For the text-containing cell, return its midpoint in [x, y] coordinate format. 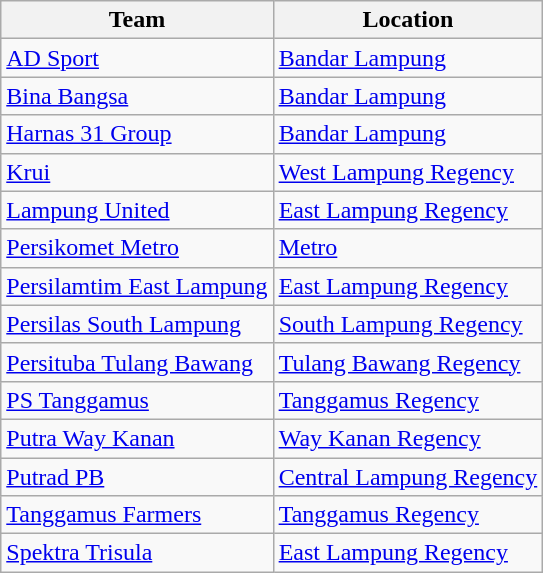
Putra Way Kanan [137, 438]
Metro [408, 248]
Putrad PB [137, 477]
Central Lampung Regency [408, 477]
West Lampung Regency [408, 172]
Persilamtim East Lampung [137, 286]
Lampung United [137, 210]
AD Sport [137, 58]
Persilas South Lampung [137, 324]
Persituba Tulang Bawang [137, 362]
Persikomet Metro [137, 248]
Krui [137, 172]
Bina Bangsa [137, 96]
Tanggamus Farmers [137, 515]
Harnas 31 Group [137, 134]
PS Tanggamus [137, 400]
Team [137, 20]
South Lampung Regency [408, 324]
Location [408, 20]
Way Kanan Regency [408, 438]
Tulang Bawang Regency [408, 362]
Spektra Trisula [137, 553]
